Find where the given text appears and provide that cell's center as [X, Y] coordinate. 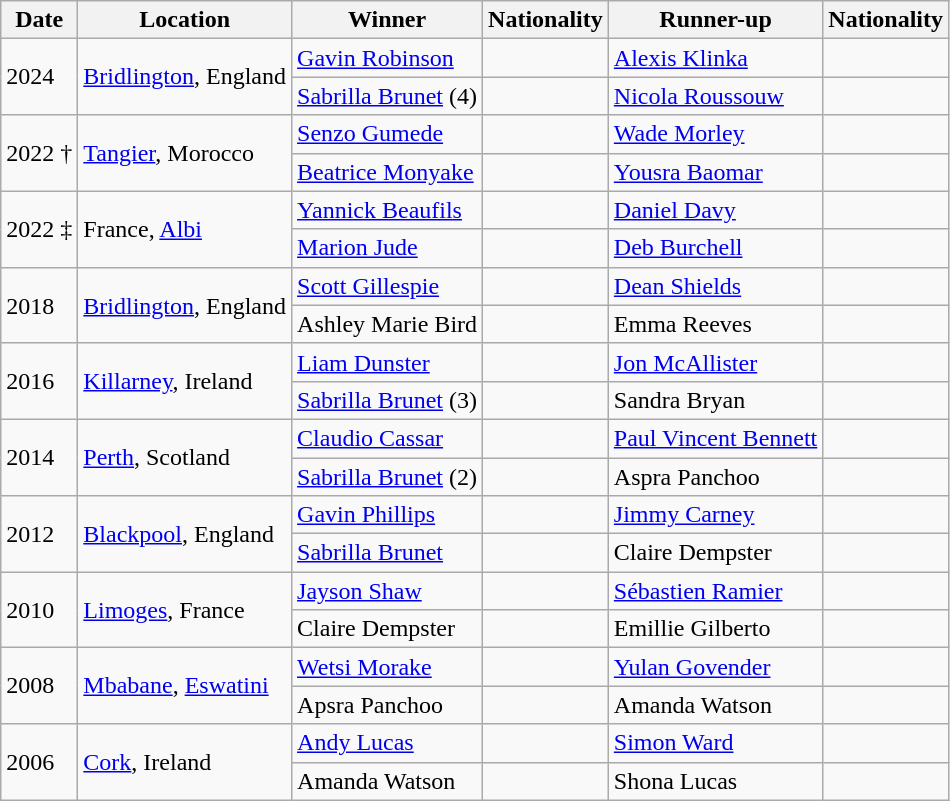
Mbabane, Eswatini [185, 686]
Senzo Gumede [388, 134]
2022 ‡ [40, 229]
Emillie Gilberto [715, 629]
Marion Jude [388, 248]
2008 [40, 686]
Jimmy Carney [715, 515]
Nicola Roussouw [715, 96]
Winner [388, 20]
Daniel Davy [715, 210]
Simon Ward [715, 743]
2006 [40, 762]
Aspra Panchoo [715, 477]
Yousra Baomar [715, 172]
2016 [40, 381]
Gavin Robinson [388, 58]
Sabrilla Brunet [388, 553]
Jayson Shaw [388, 591]
2010 [40, 610]
Wade Morley [715, 134]
Runner-up [715, 20]
2014 [40, 457]
Sabrilla Brunet (2) [388, 477]
2022 † [40, 153]
Sandra Bryan [715, 400]
Paul Vincent Bennett [715, 438]
Blackpool, England [185, 534]
Deb Burchell [715, 248]
Beatrice Monyake [388, 172]
Shona Lucas [715, 781]
Dean Shields [715, 286]
Sabrilla Brunet (3) [388, 400]
Alexis Klinka [715, 58]
Wetsi Morake [388, 667]
Andy Lucas [388, 743]
Gavin Phillips [388, 515]
Location [185, 20]
Jon McAllister [715, 362]
Date [40, 20]
Perth, Scotland [185, 457]
Ashley Marie Bird [388, 324]
Claudio Cassar [388, 438]
France, Albi [185, 229]
Cork, Ireland [185, 762]
Tangier, Morocco [185, 153]
Killarney, Ireland [185, 381]
2018 [40, 305]
Sabrilla Brunet (4) [388, 96]
Liam Dunster [388, 362]
Apsra Panchoo [388, 705]
Scott Gillespie [388, 286]
Yannick Beaufils [388, 210]
Sébastien Ramier [715, 591]
Yulan Govender [715, 667]
Emma Reeves [715, 324]
Limoges, France [185, 610]
2024 [40, 77]
2012 [40, 534]
